For the text-containing cell, return its midpoint in (x, y) coordinate format. 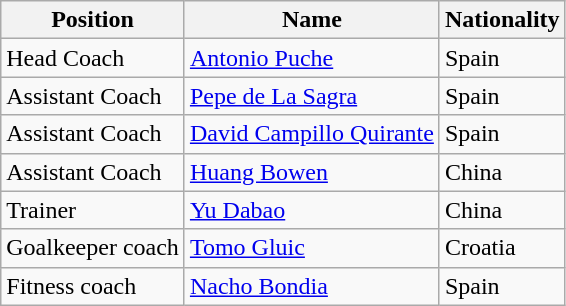
Antonio Puche (312, 58)
Position (93, 20)
Head Coach (93, 58)
Huang Bowen (312, 172)
Pepe de La Sagra (312, 96)
Nacho Bondia (312, 286)
Tomo Gluic (312, 248)
Trainer (93, 210)
Fitness coach (93, 286)
Name (312, 20)
Croatia (502, 248)
Nationality (502, 20)
Yu Dabao (312, 210)
David Campillo Quirante (312, 134)
Goalkeeper coach (93, 248)
